Find where the given text appears and provide that cell's center as [x, y] coordinate. 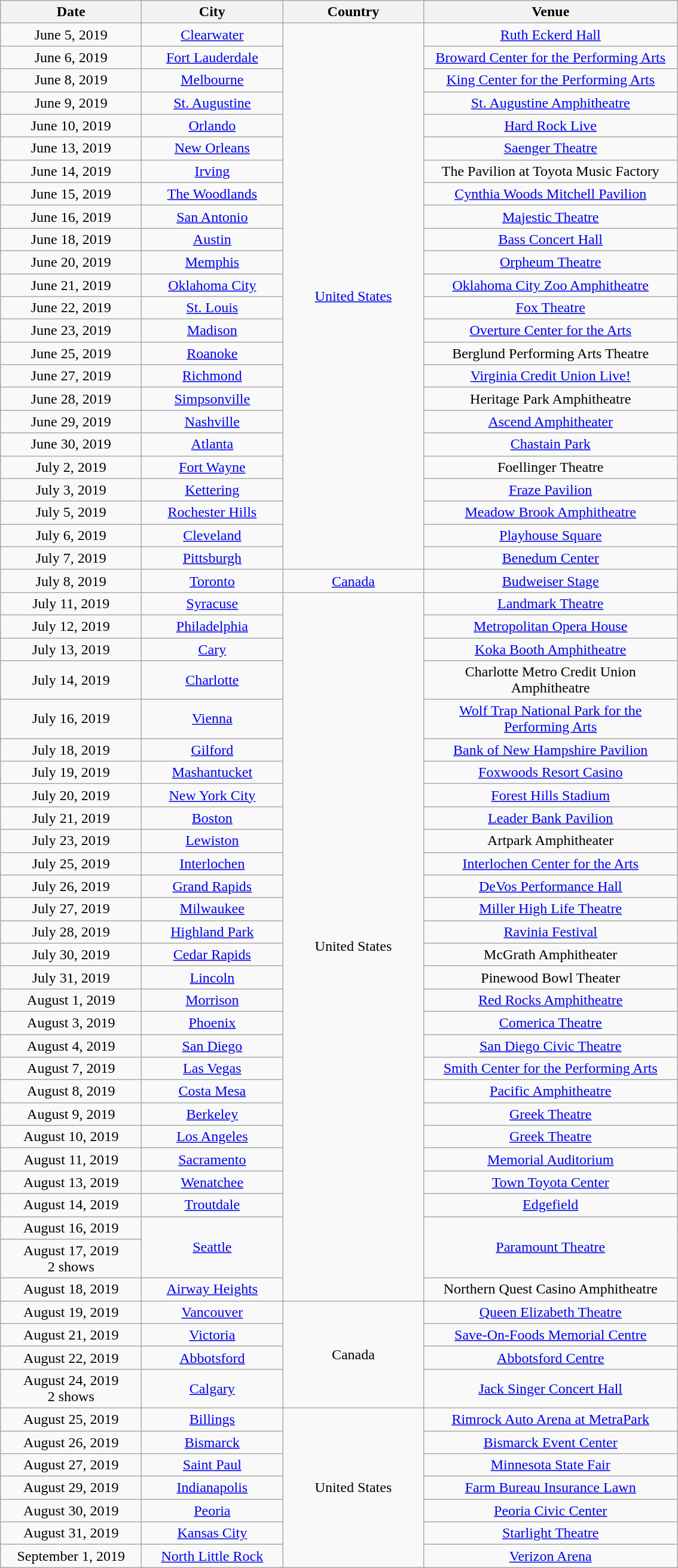
Gilford [212, 750]
July 30, 2019 [71, 954]
June 29, 2019 [71, 422]
Airway Heights [212, 1289]
Miller High Life Theatre [551, 909]
Oklahoma City Zoo Amphitheatre [551, 285]
Berkeley [212, 1114]
Phoenix [212, 1023]
Meadow Brook Amphitheatre [551, 513]
The Woodlands [212, 194]
Comerica Theatre [551, 1023]
Cynthia Woods Mitchell Pavilion [551, 194]
August 13, 2019 [71, 1182]
August 19, 2019 [71, 1312]
August 25, 2019 [71, 1419]
August 27, 2019 [71, 1465]
Minnesota State Fair [551, 1465]
Abbotsford [212, 1357]
Orpheum Theatre [551, 262]
Leader Bank Pavilion [551, 818]
Madison [212, 331]
Peoria Civic Center [551, 1511]
June 25, 2019 [71, 353]
Country [353, 12]
Broward Center for the Performing Arts [551, 57]
July 6, 2019 [71, 535]
Fort Wayne [212, 467]
Las Vegas [212, 1069]
Foxwoods Resort Casino [551, 773]
Metropolitan Opera House [551, 626]
July 2, 2019 [71, 467]
Troutdale [212, 1205]
June 23, 2019 [71, 331]
August 4, 2019 [71, 1046]
June 5, 2019 [71, 35]
King Center for the Performing Arts [551, 80]
New Orleans [212, 148]
Highland Park [212, 932]
Seattle [212, 1247]
Landmark Theatre [551, 603]
August 1, 2019 [71, 1000]
July 23, 2019 [71, 841]
Roanoke [212, 353]
August 7, 2019 [71, 1069]
Cleveland [212, 535]
Victoria [212, 1335]
New York City [212, 795]
August 30, 2019 [71, 1511]
July 11, 2019 [71, 603]
June 16, 2019 [71, 216]
August 26, 2019 [71, 1442]
Ascend Amphitheater [551, 422]
Philadelphia [212, 626]
July 18, 2019 [71, 750]
August 17, 20192 shows [71, 1258]
The Pavilion at Toyota Music Factory [551, 171]
July 28, 2019 [71, 932]
July 25, 2019 [71, 864]
Interlochen Center for the Arts [551, 864]
Irving [212, 171]
Red Rocks Amphitheatre [551, 1000]
July 21, 2019 [71, 818]
Fraze Pavilion [551, 490]
Pittsburgh [212, 558]
June 10, 2019 [71, 126]
Kansas City [212, 1533]
Charlotte Metro Credit Union Amphitheatre [551, 681]
Lincoln [212, 977]
Austin [212, 239]
Rochester Hills [212, 513]
Kettering [212, 490]
Edgefield [551, 1205]
July 20, 2019 [71, 795]
August 11, 2019 [71, 1160]
Fox Theatre [551, 308]
June 6, 2019 [71, 57]
Sacramento [212, 1160]
July 26, 2019 [71, 886]
Abbotsford Centre [551, 1357]
Saint Paul [212, 1465]
June 14, 2019 [71, 171]
Saenger Theatre [551, 148]
July 31, 2019 [71, 977]
Paramount Theatre [551, 1247]
June 21, 2019 [71, 285]
Cary [212, 649]
McGrath Amphitheater [551, 954]
Interlochen [212, 864]
Smith Center for the Performing Arts [551, 1069]
August 29, 2019 [71, 1488]
St. Augustine Amphitheatre [551, 103]
Ruth Eckerd Hall [551, 35]
Memphis [212, 262]
Farm Bureau Insurance Lawn [551, 1488]
July 16, 2019 [71, 719]
Northern Quest Casino Amphitheatre [551, 1289]
Richmond [212, 376]
August 22, 2019 [71, 1357]
August 9, 2019 [71, 1114]
July 14, 2019 [71, 681]
June 28, 2019 [71, 399]
Bass Concert Hall [551, 239]
Forest Hills Stadium [551, 795]
Artpark Amphitheater [551, 841]
Foellinger Theatre [551, 467]
June 22, 2019 [71, 308]
Town Toyota Center [551, 1182]
Melbourne [212, 80]
Syracuse [212, 603]
Benedum Center [551, 558]
Pacific Amphitheatre [551, 1091]
Chastain Park [551, 444]
August 16, 2019 [71, 1228]
August 3, 2019 [71, 1023]
Overture Center for the Arts [551, 331]
Mashantucket [212, 773]
Vancouver [212, 1312]
Lewiston [212, 841]
San Diego Civic Theatre [551, 1046]
Oklahoma City [212, 285]
Grand Rapids [212, 886]
Wolf Trap National Park for the Performing Arts [551, 719]
Orlando [212, 126]
Morrison [212, 1000]
July 8, 2019 [71, 581]
Ravinia Festival [551, 932]
July 5, 2019 [71, 513]
Bank of New Hampshire Pavilion [551, 750]
June 27, 2019 [71, 376]
Boston [212, 818]
Milwaukee [212, 909]
July 19, 2019 [71, 773]
North Little Rock [212, 1556]
Los Angeles [212, 1137]
August 21, 2019 [71, 1335]
Budweiser Stage [551, 581]
Toronto [212, 581]
August 18, 2019 [71, 1289]
Majestic Theatre [551, 216]
Fort Lauderdale [212, 57]
Queen Elizabeth Theatre [551, 1312]
Pinewood Bowl Theater [551, 977]
Berglund Performing Arts Theatre [551, 353]
Hard Rock Live [551, 126]
June 15, 2019 [71, 194]
Nashville [212, 422]
Venue [551, 12]
DeVos Performance Hall [551, 886]
June 30, 2019 [71, 444]
Rimrock Auto Arena at MetraPark [551, 1419]
Koka Booth Amphitheatre [551, 649]
Cedar Rapids [212, 954]
San Diego [212, 1046]
Billings [212, 1419]
Atlanta [212, 444]
August 14, 2019 [71, 1205]
Calgary [212, 1389]
June 8, 2019 [71, 80]
Playhouse Square [551, 535]
San Antonio [212, 216]
Clearwater [212, 35]
July 3, 2019 [71, 490]
City [212, 12]
June 9, 2019 [71, 103]
Virginia Credit Union Live! [551, 376]
St. Augustine [212, 103]
August 8, 2019 [71, 1091]
July 13, 2019 [71, 649]
June 20, 2019 [71, 262]
August 31, 2019 [71, 1533]
Wenatchee [212, 1182]
July 27, 2019 [71, 909]
Indianapolis [212, 1488]
Date [71, 12]
Simpsonville [212, 399]
Heritage Park Amphitheatre [551, 399]
Save-On-Foods Memorial Centre [551, 1335]
Peoria [212, 1511]
Vienna [212, 719]
Starlight Theatre [551, 1533]
Verizon Arena [551, 1556]
St. Louis [212, 308]
Jack Singer Concert Hall [551, 1389]
Bismarck Event Center [551, 1442]
August 24, 20192 shows [71, 1389]
August 10, 2019 [71, 1137]
Charlotte [212, 681]
Costa Mesa [212, 1091]
Bismarck [212, 1442]
July 7, 2019 [71, 558]
June 13, 2019 [71, 148]
June 18, 2019 [71, 239]
September 1, 2019 [71, 1556]
July 12, 2019 [71, 626]
Memorial Auditorium [551, 1160]
